Pinpoint the cell where the given text exists, returning its (x, y) midpoint coordinate. 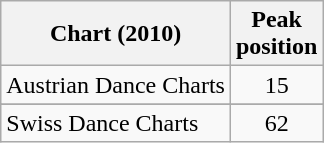
Peakposition (276, 34)
62 (276, 123)
Austrian Dance Charts (116, 85)
Chart (2010) (116, 34)
Swiss Dance Charts (116, 123)
15 (276, 85)
